Capture the cell that displays the provided text and extract its [X, Y] central coordinate. 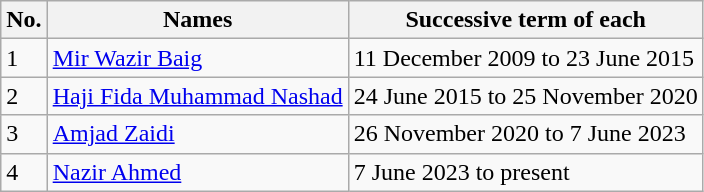
26 November 2020 to 7 June 2023 [526, 134]
Names [198, 20]
Successive term of each [526, 20]
No. [24, 20]
1 [24, 58]
11 December 2009 to 23 June 2015 [526, 58]
Amjad Zaidi [198, 134]
Nazir Ahmed [198, 172]
Haji Fida Muhammad Nashad [198, 96]
3 [24, 134]
2 [24, 96]
4 [24, 172]
7 June 2023 to present [526, 172]
24 June 2015 to 25 November 2020 [526, 96]
Mir Wazir Baig [198, 58]
